Scan for the cell matching the given text and deliver its (X, Y) coordinate at center. 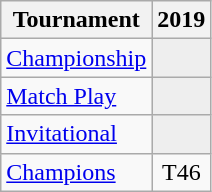
Tournament (76, 20)
T46 (182, 172)
2019 (182, 20)
Champions (76, 172)
Invitational (76, 134)
Championship (76, 58)
Match Play (76, 96)
